Locate the cell with the specified text and output its [X, Y] center coordinate. 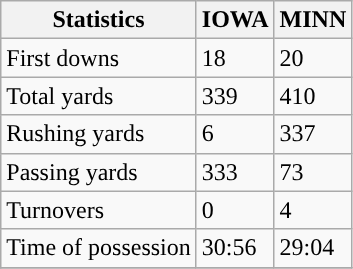
410 [313, 96]
4 [313, 210]
18 [235, 58]
29:04 [313, 248]
333 [235, 172]
30:56 [235, 248]
First downs [99, 58]
Total yards [99, 96]
73 [313, 172]
Time of possession [99, 248]
Statistics [99, 20]
Passing yards [99, 172]
MINN [313, 20]
Rushing yards [99, 134]
IOWA [235, 20]
6 [235, 134]
Turnovers [99, 210]
339 [235, 96]
0 [235, 210]
20 [313, 58]
337 [313, 134]
